Identify which cell holds the provided text, then report its [X, Y] central coordinate. 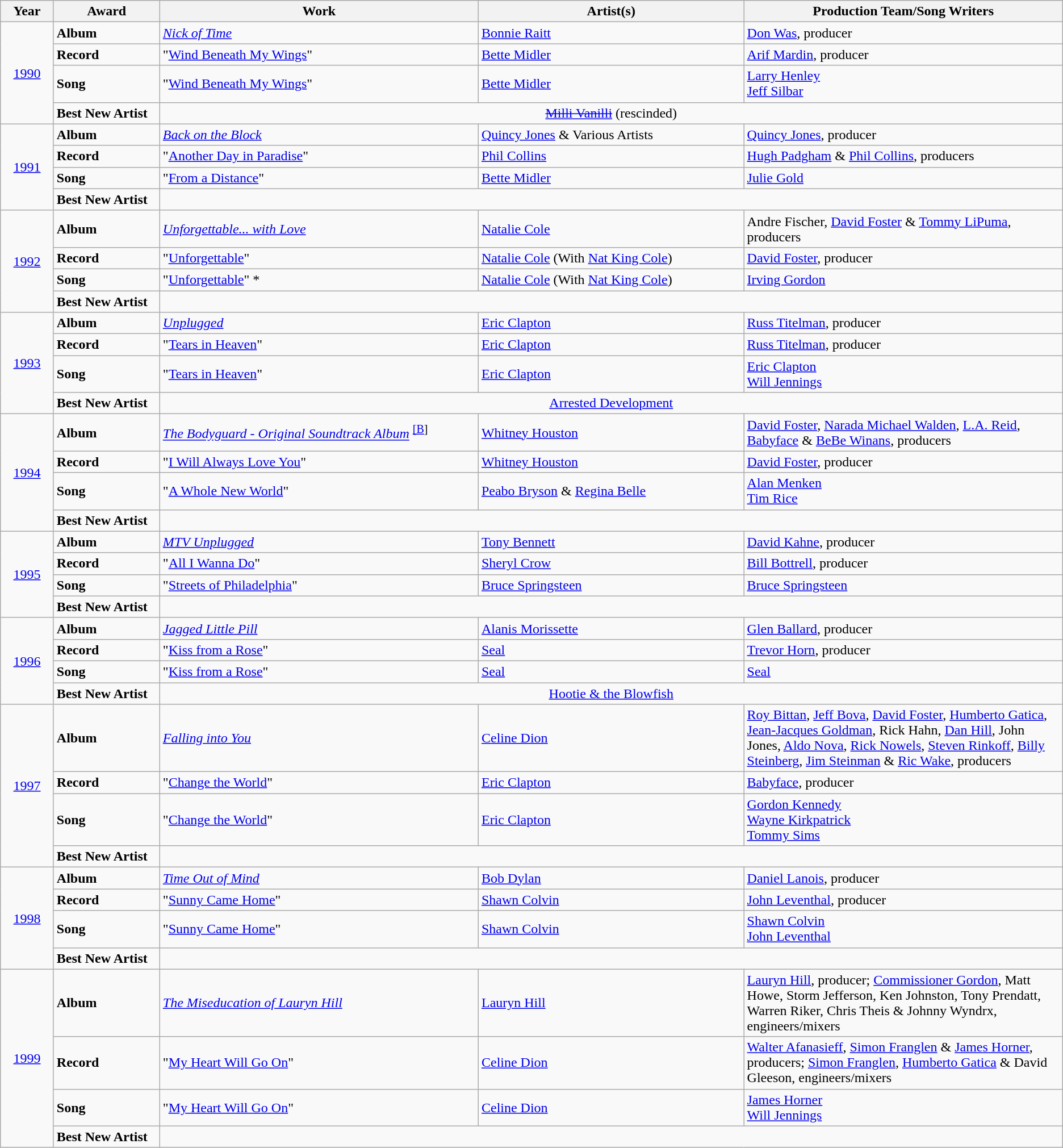
Eric ClaptonWill Jennings [903, 374]
Bob Dylan [611, 878]
Daniel Lanois, producer [903, 878]
Unforgettable... with Love [319, 228]
Jagged Little Pill [319, 628]
Walter Afanasieff, Simon Franglen & James Horner, producers; Simon Franglen, Humberto Gatica & David Gleeson, engineers/mixers [903, 1063]
The Bodyguard - Original Soundtrack Album [B] [319, 433]
Bill Bottrell, producer [903, 563]
Julie Gold [903, 178]
"From a Distance" [319, 178]
1997 [27, 786]
Back on the Block [319, 135]
1995 [27, 574]
Hootie & the Blowfish [611, 694]
James HornerWill Jennings [903, 1108]
Tony Bennett [611, 542]
Quincy Jones & Various Artists [611, 135]
Don Was, producer [903, 33]
Babyface, producer [903, 783]
David Foster, Narada Michael Walden, L.A. Reid, Babyface & BeBe Winans, producers [903, 433]
Bonnie Raitt [611, 33]
"Streets of Philadelphia" [319, 585]
Unplugged [319, 323]
Andre Fischer, David Foster & Tommy LiPuma, producers [903, 228]
Lauryn Hill [611, 1003]
1991 [27, 167]
Award [107, 11]
Time Out of Mind [319, 878]
1998 [27, 918]
1994 [27, 473]
MTV Unplugged [319, 542]
Arif Mardin, producer [903, 55]
1990 [27, 73]
"Another Day in Paradise" [319, 156]
Larry HenleyJeff Silbar [903, 84]
Phil Collins [611, 156]
Quincy Jones, producer [903, 135]
Natalie Cole [611, 228]
1996 [27, 661]
"I Will Always Love You" [319, 462]
The Miseducation of Lauryn Hill [319, 1003]
"Unforgettable" * [319, 279]
Nick of Time [319, 33]
"A Whole New World" [319, 491]
1999 [27, 1058]
David Kahne, producer [903, 542]
Alan MenkenTim Rice [903, 491]
Artist(s) [611, 11]
Hugh Padgham & Phil Collins, producers [903, 156]
Peabo Bryson & Regina Belle [611, 491]
"All I Wanna Do" [319, 563]
Milli Vanilli (rescinded) [611, 113]
Gordon KennedyWayne KirkpatrickTommy Sims [903, 820]
1993 [27, 364]
"Unforgettable" [319, 258]
Production Team/Song Writers [903, 11]
Arrested Development [611, 403]
John Leventhal, producer [903, 900]
Shawn ColvinJohn Leventhal [903, 929]
Falling into You [319, 738]
Sheryl Crow [611, 563]
Glen Ballard, producer [903, 628]
Work [319, 11]
Year [27, 11]
Irving Gordon [903, 279]
1992 [27, 261]
Trevor Horn, producer [903, 650]
Alanis Morissette [611, 628]
